Scan for the cell matching the given text and deliver its [x, y] coordinate at center. 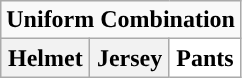
Pants [204, 58]
Uniform Combination [121, 20]
Jersey [130, 58]
Helmet [46, 58]
